For the text-containing cell, return its midpoint in [X, Y] coordinate format. 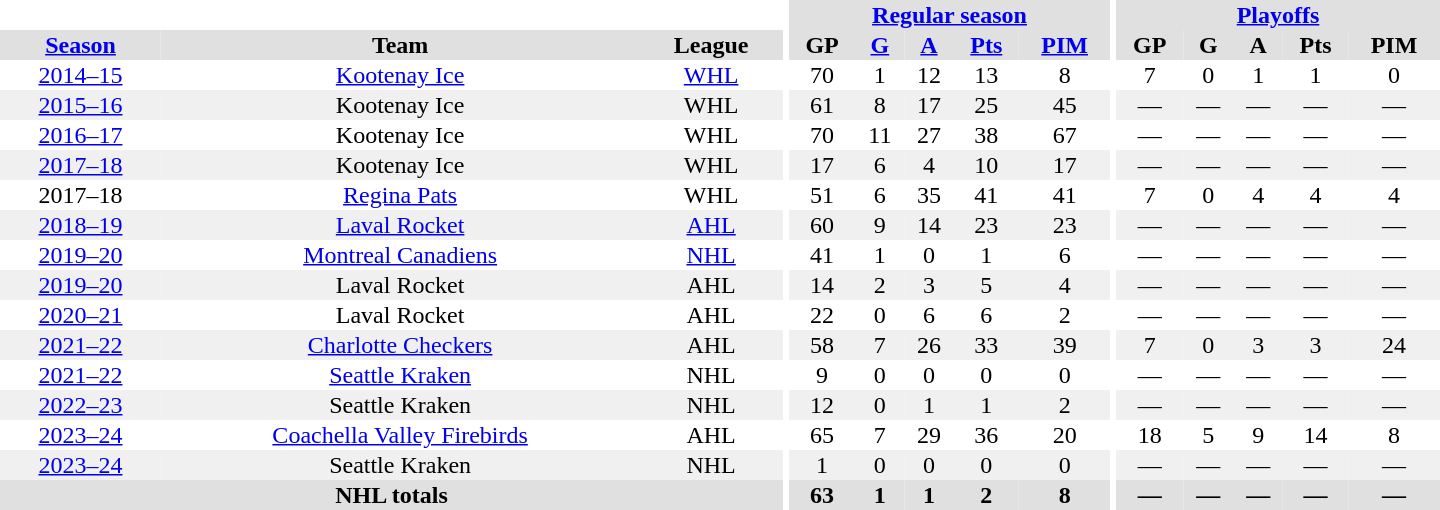
38 [986, 135]
27 [929, 135]
2022–23 [80, 405]
10 [986, 165]
League [711, 45]
22 [822, 315]
13 [986, 75]
24 [1394, 345]
26 [929, 345]
35 [929, 195]
45 [1065, 105]
51 [822, 195]
NHL totals [392, 495]
2018–19 [80, 225]
2016–17 [80, 135]
Playoffs [1278, 15]
58 [822, 345]
36 [986, 435]
20 [1065, 435]
67 [1065, 135]
2014–15 [80, 75]
Team [400, 45]
Regina Pats [400, 195]
2020–21 [80, 315]
Montreal Canadiens [400, 255]
Season [80, 45]
60 [822, 225]
Regular season [949, 15]
39 [1065, 345]
33 [986, 345]
61 [822, 105]
65 [822, 435]
Coachella Valley Firebirds [400, 435]
18 [1150, 435]
2015–16 [80, 105]
63 [822, 495]
29 [929, 435]
25 [986, 105]
11 [880, 135]
Charlotte Checkers [400, 345]
